For the text-containing cell, return its midpoint in (x, y) coordinate format. 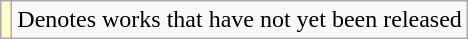
Denotes works that have not yet been released (240, 20)
